Provide the (X, Y) coordinate of the cell's center where the given text is located.  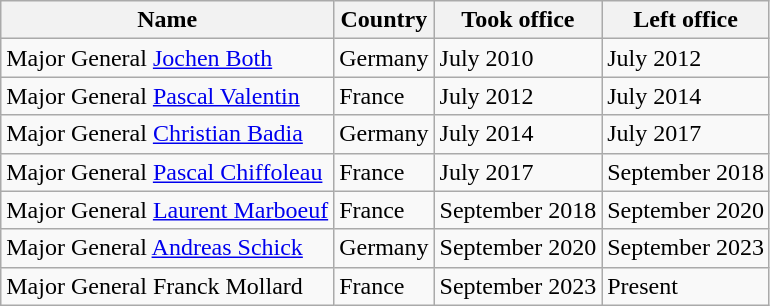
Country (384, 20)
Major General Andreas Schick (168, 248)
Major General Christian Badia (168, 134)
Major General Pascal Chiffoleau (168, 172)
Took office (518, 20)
Present (686, 286)
Left office (686, 20)
Major General Jochen Both (168, 58)
Major General Pascal Valentin (168, 96)
July 2010 (518, 58)
Name (168, 20)
Major General Franck Mollard (168, 286)
Major General Laurent Marboeuf (168, 210)
